For the text-containing cell, return its midpoint in [x, y] coordinate format. 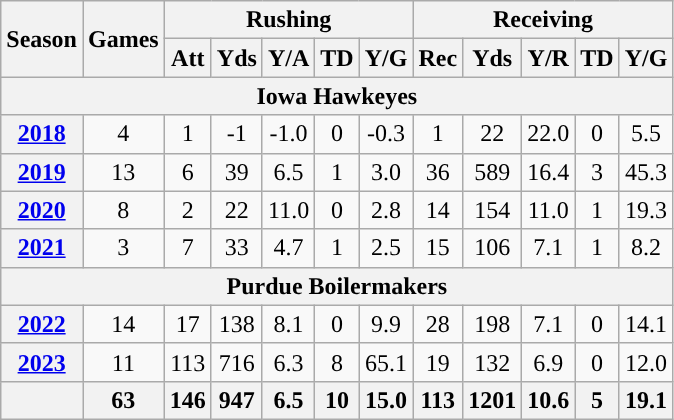
1201 [492, 400]
Rushing [288, 20]
16.4 [548, 172]
6 [188, 172]
6.9 [548, 362]
Iowa Hawkeyes [337, 96]
2.5 [386, 248]
2 [188, 210]
106 [492, 248]
198 [492, 324]
6.3 [288, 362]
8.1 [288, 324]
4.7 [288, 248]
5 [597, 400]
Games [123, 39]
19.1 [646, 400]
9.9 [386, 324]
36 [438, 172]
Att [188, 58]
3.0 [386, 172]
22.0 [548, 134]
138 [236, 324]
Season [42, 39]
5.5 [646, 134]
Receiving [543, 20]
63 [123, 400]
19 [438, 362]
17 [188, 324]
-0.3 [386, 134]
-1 [236, 134]
2019 [42, 172]
2.8 [386, 210]
39 [236, 172]
146 [188, 400]
947 [236, 400]
-1.0 [288, 134]
2020 [42, 210]
11 [123, 362]
2018 [42, 134]
14.1 [646, 324]
19.3 [646, 210]
Y/R [548, 58]
Purdue Boilermakers [337, 286]
45.3 [646, 172]
7 [188, 248]
2022 [42, 324]
2021 [42, 248]
15 [438, 248]
12.0 [646, 362]
589 [492, 172]
Rec [438, 58]
8.2 [646, 248]
154 [492, 210]
2023 [42, 362]
10.6 [548, 400]
28 [438, 324]
10 [337, 400]
33 [236, 248]
716 [236, 362]
132 [492, 362]
13 [123, 172]
15.0 [386, 400]
65.1 [386, 362]
Y/A [288, 58]
4 [123, 134]
